Return the [X, Y] coordinate for the center point of the cell that contains the specified text.  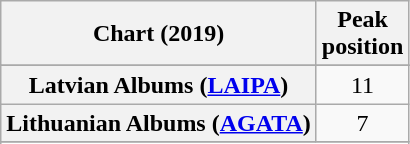
Latvian Albums (LAIPA) [159, 85]
11 [362, 85]
Lithuanian Albums (AGATA) [159, 123]
Chart (2019) [159, 34]
Peakposition [362, 34]
7 [362, 123]
